Determine the [X, Y] coordinate at the center of the cell enclosing the given text.  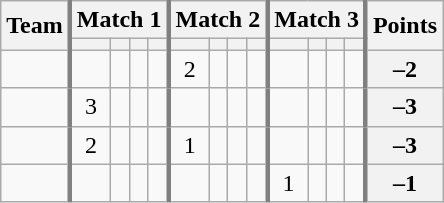
Match 2 [218, 20]
Team [36, 26]
Match 1 [120, 20]
Points [404, 26]
–1 [404, 183]
Match 3 [316, 20]
–2 [404, 69]
3 [90, 107]
